Return [X, Y] of the center of cell containing provided text 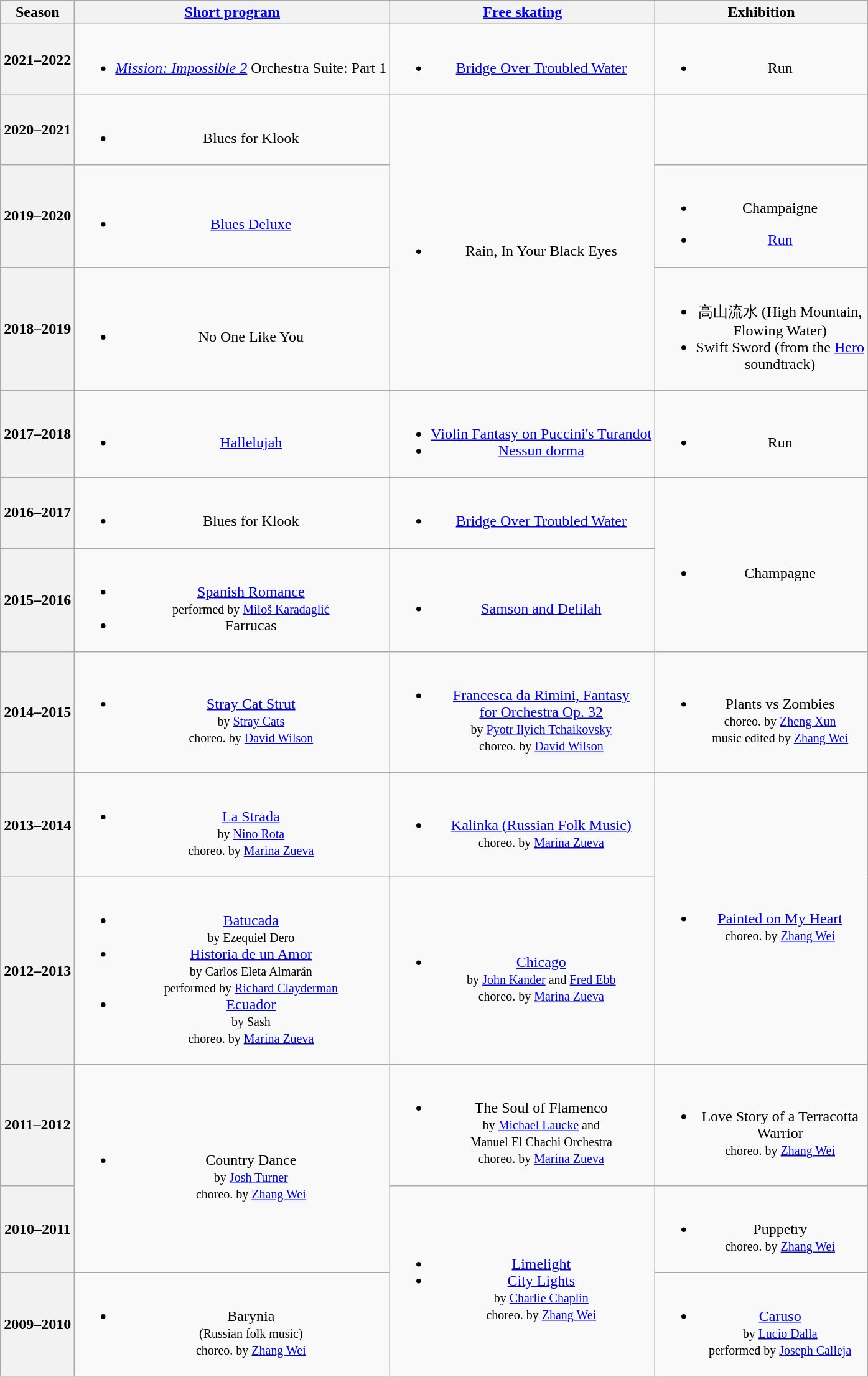
Painted on My Heart choreo. by Zhang Wei [762, 918]
2010–2011 [37, 1229]
Mission: Impossible 2 Orchestra Suite: Part 1 [233, 60]
Plants vs Zombies choreo. by Zheng Xun music edited by Zhang Wei [762, 712]
Barynia (Russian folk music)choreo. by Zhang Wei [233, 1324]
2009–2010 [37, 1324]
Exhibition [762, 12]
Samson and Delilah [523, 600]
Country Dance by Josh Turnerchoreo. by Zhang Wei [233, 1169]
2012–2013 [37, 971]
2017–2018 [37, 434]
Season [37, 12]
Free skating [523, 12]
Love Story of a TerracottaWarrior choreo. by Zhang Wei [762, 1125]
2021–2022 [37, 60]
2014–2015 [37, 712]
Stray Cat Strut by Stray Cats choreo. by David Wilson [233, 712]
2018–2019 [37, 329]
Caruso by Lucio Dallaperformed by Joseph Calleja [762, 1324]
2019–2020 [37, 216]
The Soul of Flamenco by Michael Laucke andManuel El Chachi Orchestrachoreo. by Marina Zueva [523, 1125]
Violin Fantasy on Puccini's TurandotNessun dorma [523, 434]
2020–2021 [37, 129]
Rain, In Your Black Eyes [523, 243]
LimelightCity Lights by Charlie Chaplin choreo. by Zhang Wei [523, 1281]
2015–2016 [37, 600]
高山流水 (High Mountain, Flowing Water)Swift Sword (from the Hero soundtrack) [762, 329]
2013–2014 [37, 825]
Chicago by John Kander and Fred Ebb choreo. by Marina Zueva [523, 971]
Francesca da Rimini, Fantasyfor Orchestra Op. 32by Pyotr Ilyich Tchaikovskychoreo. by David Wilson [523, 712]
Blues Deluxe [233, 216]
Hallelujah [233, 434]
2016–2017 [37, 513]
Champagne [762, 565]
No One Like You [233, 329]
Kalinka (Russian Folk Music) choreo. by Marina Zueva [523, 825]
Spanish Romanceperformed by Miloš Karadaglić Farrucas [233, 600]
La Strada by Nino Rotachoreo. by Marina Zueva [233, 825]
2011–2012 [37, 1125]
Short program [233, 12]
Puppetry choreo. by Zhang Wei [762, 1229]
ChampaigneRun [762, 216]
Batucada by Ezequiel Dero Historia de un Amor by Carlos Eleta Almaránperformed by Richard Clayderman Ecuador by Sash choreo. by Marina Zueva [233, 971]
